Return [X, Y] of the center of cell containing provided text 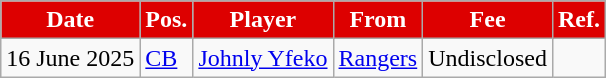
Pos. [166, 20]
Ref. [578, 20]
Player [263, 20]
Undisclosed [488, 58]
16 June 2025 [70, 58]
From [378, 20]
CB [166, 58]
Rangers [378, 58]
Fee [488, 20]
Johnly Yfeko [263, 58]
Date [70, 20]
